Provide the [X, Y] coordinate of the cell's center where the given text is located.  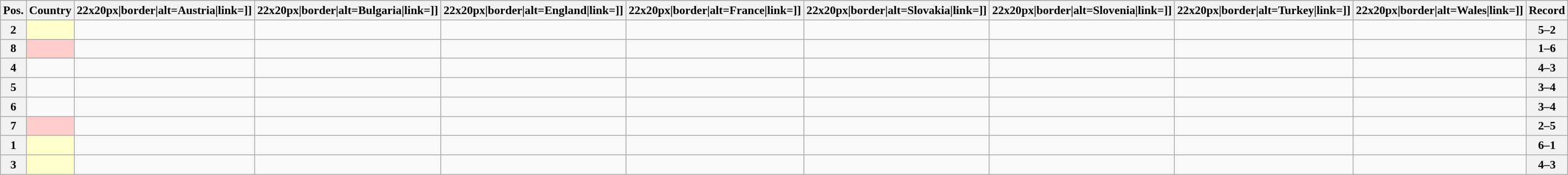
22x20px|border|alt=Wales|link=]] [1440, 10]
8 [14, 49]
Country [50, 10]
1–6 [1547, 49]
2 [14, 30]
22x20px|border|alt=Slovenia|link=]] [1082, 10]
Record [1547, 10]
22x20px|border|alt=Bulgaria|link=]] [348, 10]
22x20px|border|alt=Slovakia|link=]] [897, 10]
Pos. [14, 10]
22x20px|border|alt=England|link=]] [533, 10]
22x20px|border|alt=Turkey|link=]] [1264, 10]
4 [14, 68]
2–5 [1547, 126]
6–1 [1547, 146]
6 [14, 107]
3 [14, 165]
1 [14, 146]
5 [14, 88]
7 [14, 126]
5–2 [1547, 30]
22x20px|border|alt=France|link=]] [715, 10]
22x20px|border|alt=Austria|link=]] [165, 10]
